Determine the (x, y) coordinate at the center of the cell enclosing the given text.  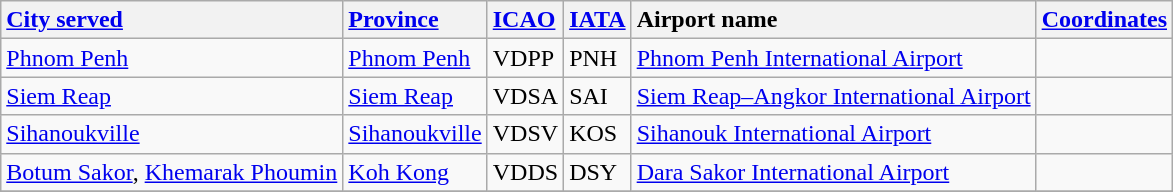
Siem Reap–Angkor International Airport (834, 96)
Koh Kong (415, 172)
Phnom Penh International Airport (834, 58)
City served (172, 20)
VDSV (525, 134)
ICAO (525, 20)
KOS (598, 134)
Province (415, 20)
VDDS (525, 172)
Airport name (834, 20)
Coordinates (1104, 20)
Botum Sakor, Khemarak Phoumin (172, 172)
SAI (598, 96)
VDSA (525, 96)
Dara Sakor International Airport (834, 172)
PNH (598, 58)
DSY (598, 172)
Sihanouk International Airport (834, 134)
VDPP (525, 58)
IATA (598, 20)
